Return the [x, y] coordinate for the center point of the cell that contains the specified text.  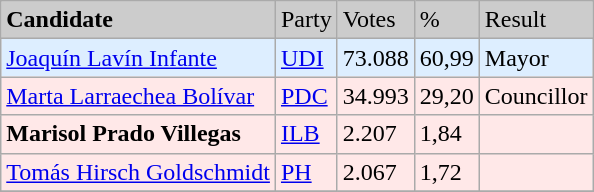
29,20 [446, 96]
73.088 [376, 58]
2.207 [376, 134]
Joaquín Lavín Infante [138, 58]
1,72 [446, 172]
Mayor [536, 58]
PDC [306, 96]
Marisol Prado Villegas [138, 134]
ILB [306, 134]
Votes [376, 20]
2.067 [376, 172]
1,84 [446, 134]
Marta Larraechea Bolívar [138, 96]
Result [536, 20]
34.993 [376, 96]
PH [306, 172]
UDI [306, 58]
Councillor [536, 96]
Candidate [138, 20]
Tomás Hirsch Goldschmidt [138, 172]
% [446, 20]
Party [306, 20]
60,99 [446, 58]
